Return [X, Y] of the center of cell containing provided text 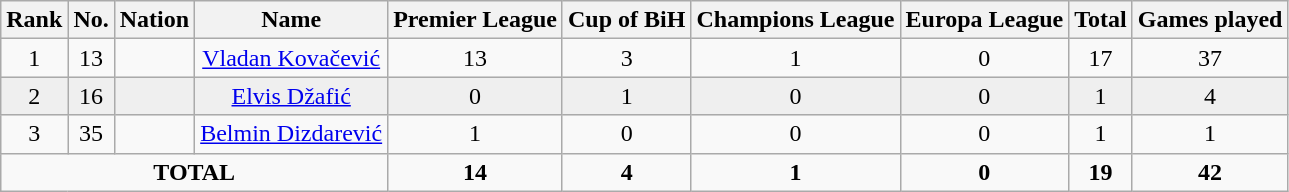
Vladan Kovačević [292, 58]
14 [476, 172]
16 [91, 96]
No. [91, 20]
35 [91, 134]
Rank [34, 20]
Europa League [984, 20]
Cup of BiH [626, 20]
Champions League [796, 20]
Name [292, 20]
Total [1101, 20]
37 [1210, 58]
Premier League [476, 20]
Games played [1210, 20]
TOTAL [194, 172]
Elvis Džafić [292, 96]
Belmin Dizdarević [292, 134]
2 [34, 96]
19 [1101, 172]
Nation [154, 20]
42 [1210, 172]
17 [1101, 58]
